Return (x, y) of the center of cell containing provided text 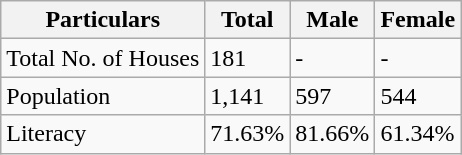
597 (332, 96)
61.34% (418, 134)
71.63% (248, 134)
Population (103, 96)
81.66% (332, 134)
1,141 (248, 96)
544 (418, 96)
Male (332, 20)
Total No. of Houses (103, 58)
Total (248, 20)
Female (418, 20)
Literacy (103, 134)
Particulars (103, 20)
181 (248, 58)
